Output the [x, y] coordinate of the center of the cell containing the given text.  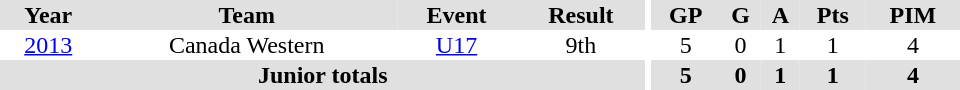
A [780, 15]
Event [456, 15]
Result [580, 15]
U17 [456, 45]
PIM [913, 15]
Junior totals [323, 75]
GP [686, 15]
Year [48, 15]
Pts [833, 15]
Team [247, 15]
Canada Western [247, 45]
2013 [48, 45]
9th [580, 45]
G [740, 15]
